Pinpoint the cell where the given text exists, returning its (X, Y) midpoint coordinate. 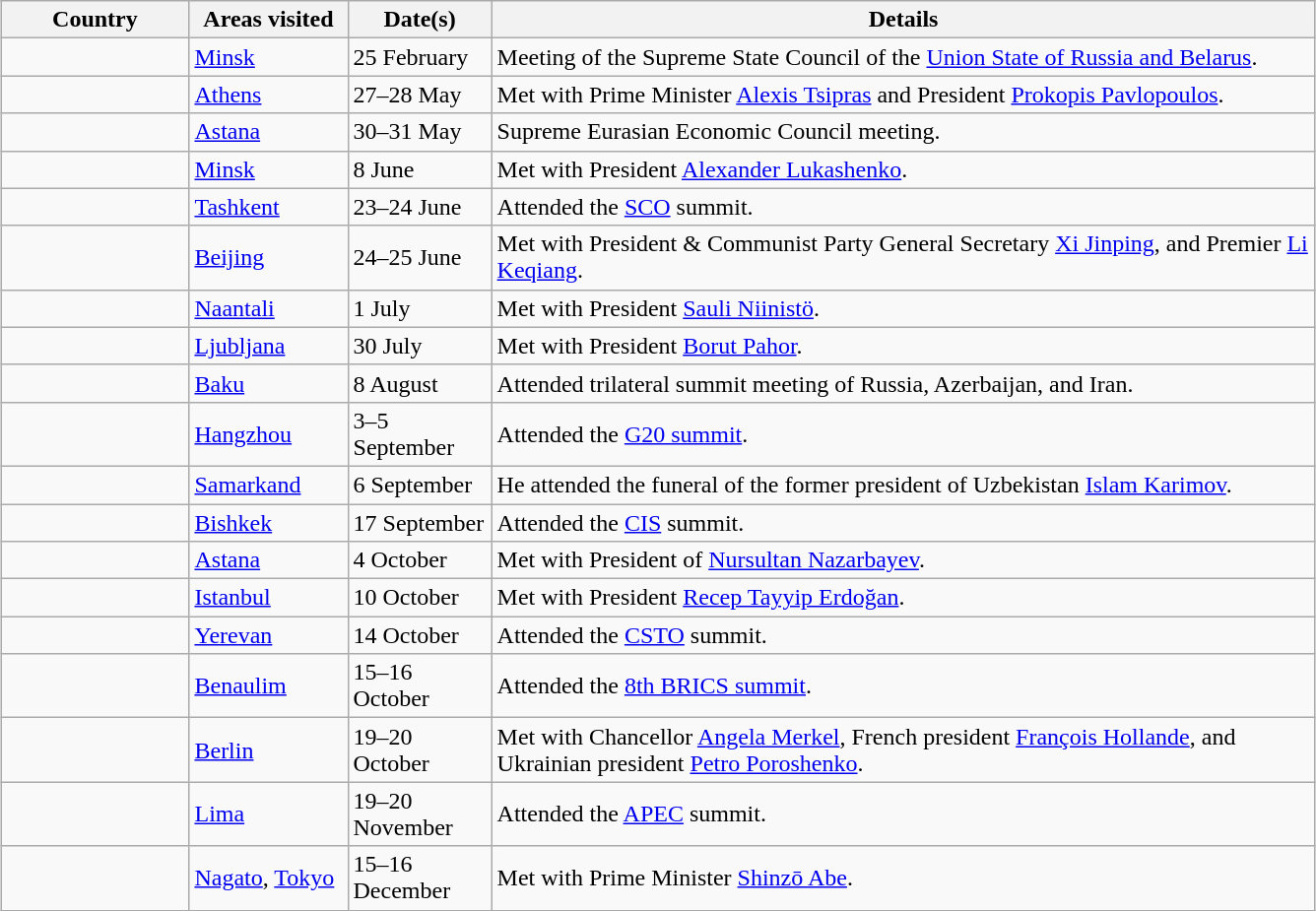
Athens (268, 95)
1 July (420, 308)
17 September (420, 523)
27–28 May (420, 95)
8 August (420, 383)
Met with President of Nursultan Nazarbayev. (903, 560)
10 October (420, 598)
Met with President Borut Pahor. (903, 346)
19–20 November (420, 813)
6 September (420, 485)
Met with President Sauli Niinistö. (903, 308)
Berlin (268, 750)
Attended the APEC summit. (903, 813)
Areas visited (268, 20)
Met with President Alexander Lukashenko. (903, 169)
Samarkand (268, 485)
14 October (420, 635)
Ljubljana (268, 346)
Meeting of the Supreme State Council of the Union State of Russia and Belarus. (903, 57)
Met with Prime Minister Shinzō Abe. (903, 878)
Attended the SCO summit. (903, 207)
Attended the CSTO summit. (903, 635)
3–5 September (420, 433)
Lima (268, 813)
Attended the G20 summit. (903, 433)
30–31 May (420, 132)
15–16 October (420, 685)
Nagato, Tokyo (268, 878)
He attended the funeral of the former president of Uzbekistan Islam Karimov. (903, 485)
Hangzhou (268, 433)
Beijing (268, 258)
Benaulim (268, 685)
Naantali (268, 308)
Bishkek (268, 523)
25 February (420, 57)
Attended the 8th BRICS summit. (903, 685)
4 October (420, 560)
Met with President Recep Tayyip Erdoğan. (903, 598)
Date(s) (420, 20)
Met with Prime Minister Alexis Tsipras and President Prokopis Pavlopoulos. (903, 95)
Yerevan (268, 635)
30 July (420, 346)
Met with Chancellor Angela Merkel, French president François Hollande, and Ukrainian president Petro Poroshenko. (903, 750)
8 June (420, 169)
Attended the CIS summit. (903, 523)
24–25 June (420, 258)
Baku (268, 383)
Country (95, 20)
Supreme Eurasian Economic Council meeting. (903, 132)
19–20 October (420, 750)
Istanbul (268, 598)
15–16 December (420, 878)
Details (903, 20)
Tashkent (268, 207)
Attended trilateral summit meeting of Russia, Azerbaijan, and Iran. (903, 383)
Met with President & Communist Party General Secretary Xi Jinping, and Premier Li Keqiang. (903, 258)
23–24 June (420, 207)
